Pinpoint the cell where the given text exists, returning its (X, Y) midpoint coordinate. 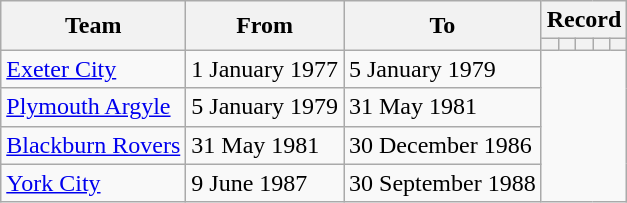
York City (94, 183)
Plymouth Argyle (94, 107)
Blackburn Rovers (94, 145)
Record (584, 20)
30 September 1988 (443, 183)
From (265, 26)
1 January 1977 (265, 69)
30 December 1986 (443, 145)
9 June 1987 (265, 183)
Exeter City (94, 69)
Team (94, 26)
To (443, 26)
